Return (x, y) of the center of cell containing provided text 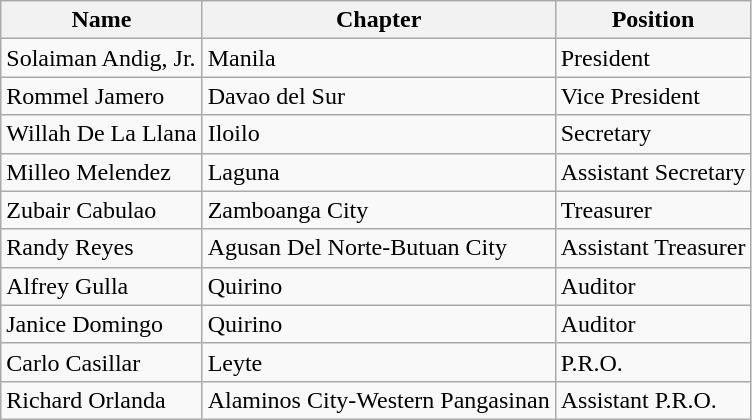
Assistant Treasurer (653, 248)
Assistant Secretary (653, 172)
Alfrey Gulla (102, 286)
Alaminos City-Western Pangasinan (378, 400)
Position (653, 20)
Janice Domingo (102, 324)
Vice President (653, 96)
Carlo Casillar (102, 362)
Iloilo (378, 134)
P.R.O. (653, 362)
Richard Orlanda (102, 400)
President (653, 58)
Name (102, 20)
Assistant P.R.O. (653, 400)
Zamboanga City (378, 210)
Solaiman Andig, Jr. (102, 58)
Laguna (378, 172)
Agusan Del Norte-Butuan City (378, 248)
Manila (378, 58)
Davao del Sur (378, 96)
Randy Reyes (102, 248)
Milleo Melendez (102, 172)
Willah De La Llana (102, 134)
Treasurer (653, 210)
Chapter (378, 20)
Secretary (653, 134)
Zubair Cabulao (102, 210)
Leyte (378, 362)
Rommel Jamero (102, 96)
